Find where the given text appears and provide that cell's center as [x, y] coordinate. 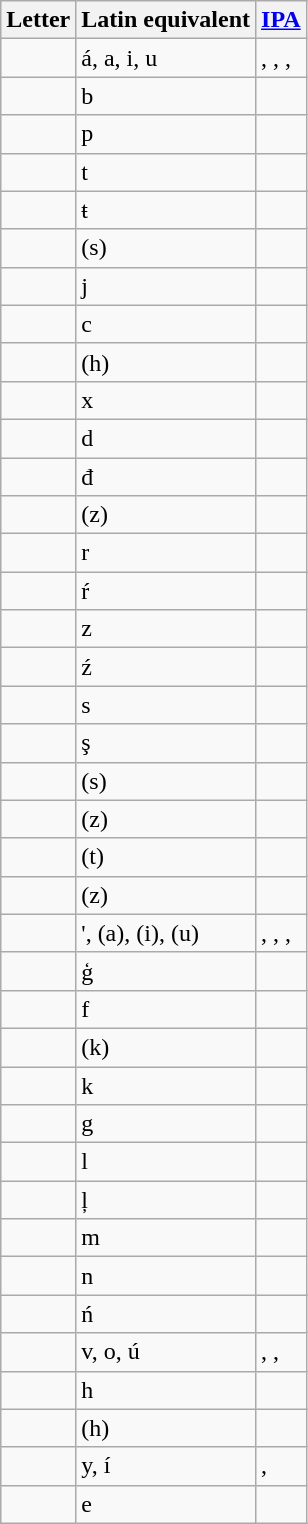
ń [166, 1314]
ź [166, 667]
á, a, i, u [166, 58]
g [166, 1124]
ŧ [166, 210]
, , [282, 1352]
l [166, 1162]
j [166, 286]
, [282, 1466]
ģ [166, 971]
y, í [166, 1466]
d [166, 438]
c [166, 324]
m [166, 1238]
ş [166, 743]
Letter [38, 20]
Latin equivalent [166, 20]
z [166, 629]
n [166, 1276]
ŕ [166, 591]
t [166, 172]
s [166, 705]
k [166, 1085]
p [166, 134]
(k) [166, 1047]
e [166, 1504]
f [166, 1009]
', (a), (i), (u) [166, 933]
(t) [166, 857]
v, o, ú [166, 1352]
r [166, 553]
h [166, 1390]
IPA [282, 20]
b [166, 96]
đ [166, 477]
x [166, 400]
ļ [166, 1200]
